Detect which cell encompasses the target text, then output its (X, Y) center coordinate. 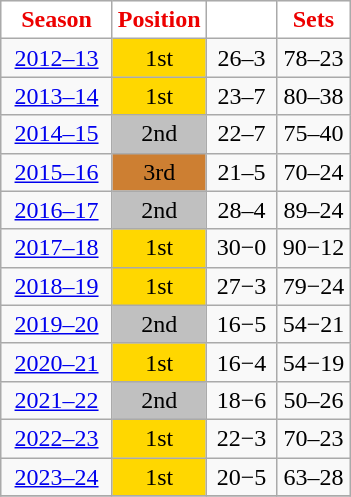
22−3 (242, 438)
21–5 (242, 172)
2018–19 (57, 286)
80–38 (314, 96)
54−19 (314, 362)
2015–16 (57, 172)
78–23 (314, 58)
2016–17 (57, 210)
16−5 (242, 324)
2017–18 (57, 248)
79−24 (314, 286)
89–24 (314, 210)
Position (159, 20)
30−0 (242, 248)
70–24 (314, 172)
2020–21 (57, 362)
90−12 (314, 248)
2014–15 (57, 134)
2019–20 (57, 324)
2022–23 (57, 438)
20−5 (242, 477)
26–3 (242, 58)
27−3 (242, 286)
2021–22 (57, 400)
2013–14 (57, 96)
28–4 (242, 210)
63–28 (314, 477)
18−6 (242, 400)
22–7 (242, 134)
75–40 (314, 134)
23–7 (242, 96)
50–26 (314, 400)
Sets (314, 20)
3rd (159, 172)
54−21 (314, 324)
16−4 (242, 362)
2023–24 (57, 477)
2012–13 (57, 58)
Season (57, 20)
70–23 (314, 438)
